Provide the [X, Y] coordinate of the cell's center where the given text is located.  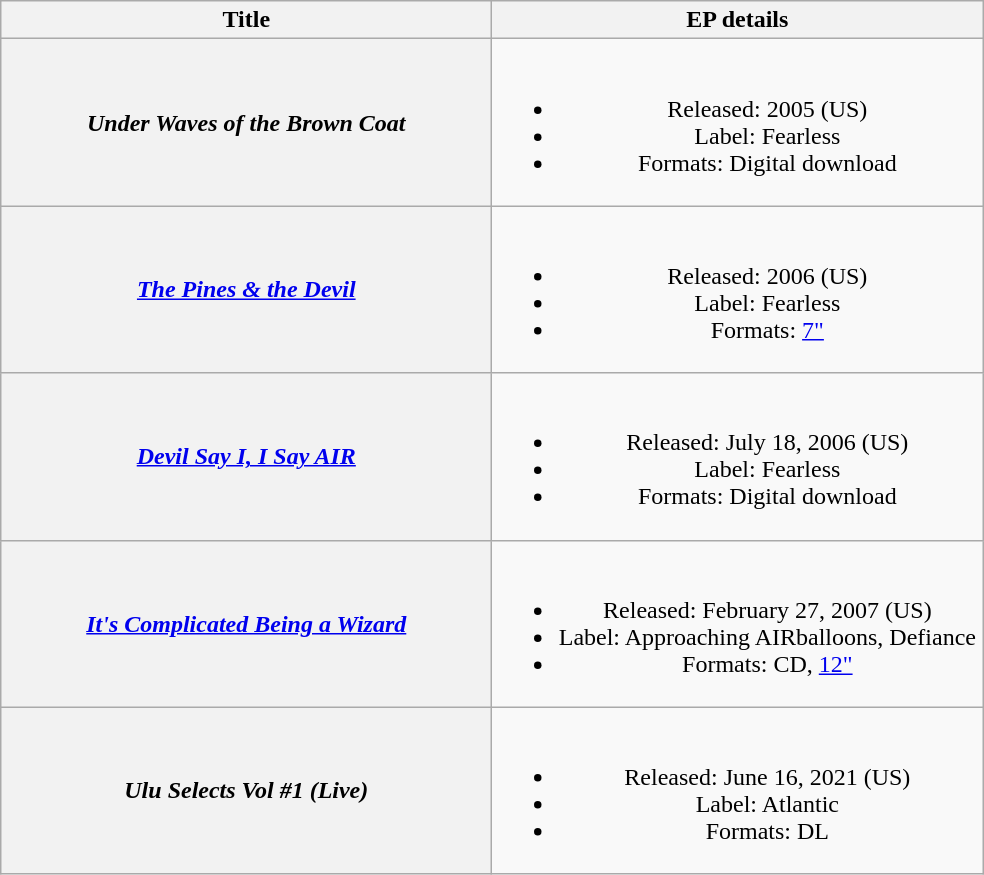
Released: 2005 (US)Label: FearlessFormats: Digital download [738, 122]
Released: June 16, 2021 (US)Label: AtlanticFormats: DL [738, 790]
Released: February 27, 2007 (US)Label: Approaching AIRballoons, DefianceFormats: CD, 12" [738, 624]
It's Complicated Being a Wizard [246, 624]
Devil Say I, I Say AIR [246, 456]
Title [246, 20]
EP details [738, 20]
Released: July 18, 2006 (US)Label: FearlessFormats: Digital download [738, 456]
Under Waves of the Brown Coat [246, 122]
The Pines & the Devil [246, 290]
Released: 2006 (US)Label: FearlessFormats: 7" [738, 290]
Ulu Selects Vol #1 (Live) [246, 790]
